From the cell containing the given text, extract its center point as (X, Y) coordinate. 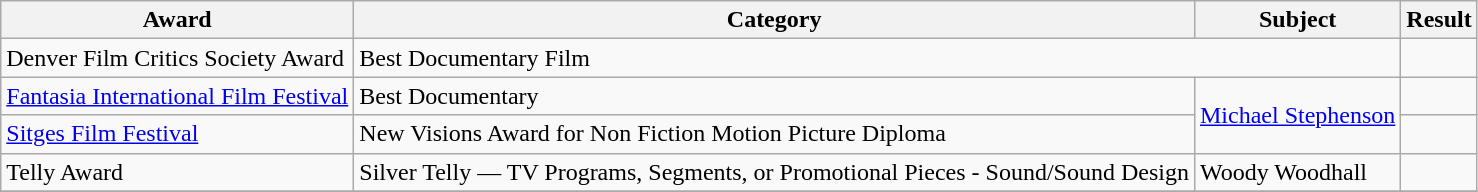
Best Documentary Film (878, 58)
Award (178, 20)
New Visions Award for Non Fiction Motion Picture Diploma (774, 134)
Subject (1297, 20)
Sitges Film Festival (178, 134)
Denver Film Critics Society Award (178, 58)
Woody Woodhall (1297, 172)
Best Documentary (774, 96)
Result (1439, 20)
Telly Award (178, 172)
Category (774, 20)
Silver Telly — TV Programs, Segments, or Promotional Pieces - Sound/Sound Design (774, 172)
Fantasia International Film Festival (178, 96)
Michael Stephenson (1297, 115)
